Locate the cell with the specified text and output its [x, y] center coordinate. 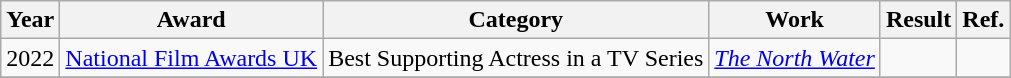
Ref. [984, 20]
Award [192, 20]
Year [30, 20]
Category [516, 20]
The North Water [795, 58]
Best Supporting Actress in a TV Series [516, 58]
Result [918, 20]
2022 [30, 58]
Work [795, 20]
National Film Awards UK [192, 58]
